Scan for the cell matching the given text and deliver its [x, y] coordinate at center. 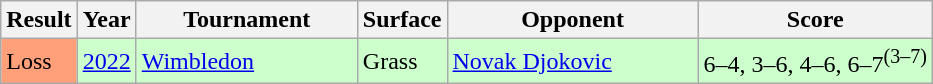
2022 [106, 62]
Novak Djokovic [572, 62]
Result [39, 20]
Opponent [572, 20]
Grass [402, 62]
Score [815, 20]
Surface [402, 20]
Wimbledon [246, 62]
6–4, 3–6, 4–6, 6–7(3–7) [815, 62]
Year [106, 20]
Loss [39, 62]
Tournament [246, 20]
